For the text-containing cell, return its midpoint in (X, Y) coordinate format. 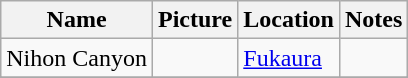
Location (289, 20)
Name (77, 20)
Nihon Canyon (77, 58)
Picture (194, 20)
Fukaura (289, 58)
Notes (373, 20)
